For the text-containing cell, return its midpoint in [x, y] coordinate format. 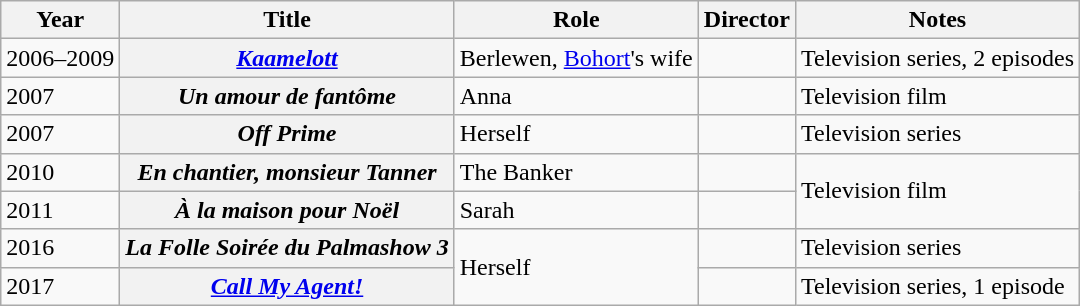
2006–2009 [60, 58]
2011 [60, 210]
Anna [576, 96]
Role [576, 20]
Off Prime [287, 134]
À la maison pour Noël [287, 210]
Notes [938, 20]
La Folle Soirée du Palmashow 3 [287, 248]
Television series, 2 episodes [938, 58]
Kaamelott [287, 58]
Director [746, 20]
2017 [60, 286]
Television series, 1 episode [938, 286]
2016 [60, 248]
Un amour de fantôme [287, 96]
Call My Agent! [287, 286]
Berlewen, Bohort's wife [576, 58]
En chantier, monsieur Tanner [287, 172]
Year [60, 20]
Sarah [576, 210]
Title [287, 20]
The Banker [576, 172]
2010 [60, 172]
